Output the [x, y] coordinate of the center of the cell containing the given text.  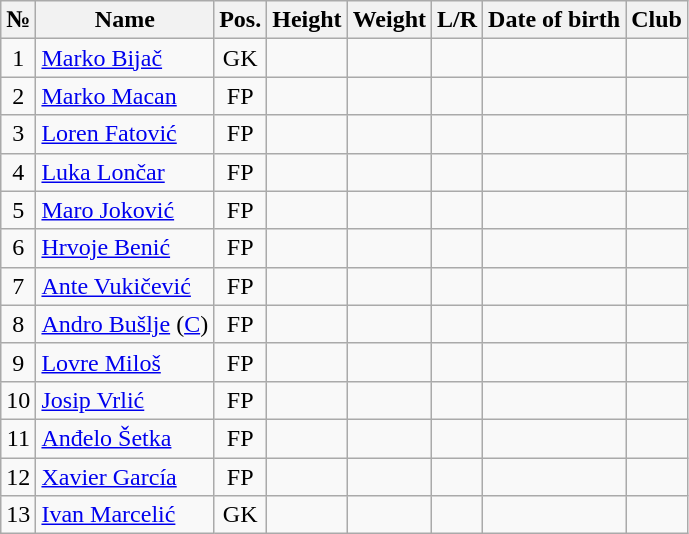
Hrvoje Benić [125, 248]
Marko Macan [125, 96]
7 [18, 286]
Lovre Miloš [125, 362]
5 [18, 210]
11 [18, 438]
Date of birth [554, 20]
4 [18, 172]
1 [18, 58]
6 [18, 248]
3 [18, 134]
12 [18, 477]
Club [657, 20]
Xavier García [125, 477]
L/R [458, 20]
Loren Fatović [125, 134]
Josip Vrlić [125, 400]
Pos. [240, 20]
10 [18, 400]
9 [18, 362]
2 [18, 96]
Ivan Marcelić [125, 515]
Name [125, 20]
Andro Bušlje (C) [125, 324]
Ante Vukičević [125, 286]
Weight [389, 20]
Height [307, 20]
Anđelo Šetka [125, 438]
Maro Joković [125, 210]
Luka Lončar [125, 172]
13 [18, 515]
№ [18, 20]
8 [18, 324]
Marko Bijač [125, 58]
